From the cell containing the given text, extract its center point as (x, y) coordinate. 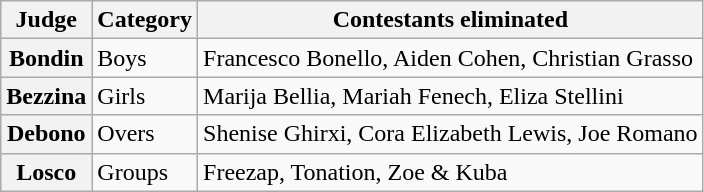
Losco (46, 172)
Freezap, Tonation, Zoe & Kuba (451, 172)
Boys (145, 58)
Overs (145, 134)
Groups (145, 172)
Contestants eliminated (451, 20)
Judge (46, 20)
Debono (46, 134)
Bondin (46, 58)
Shenise Ghirxi, Cora Elizabeth Lewis, Joe Romano (451, 134)
Francesco Bonello, Aiden Cohen, Christian Grasso (451, 58)
Bezzina (46, 96)
Category (145, 20)
Girls (145, 96)
Marija Bellia, Mariah Fenech, Eliza Stellini (451, 96)
